Extract the [X, Y] coordinate from the center of the cell holding the provided text.  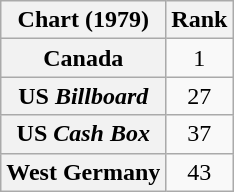
US Cash Box [84, 134]
US Billboard [84, 96]
1 [200, 58]
27 [200, 96]
Chart (1979) [84, 20]
43 [200, 172]
Canada [84, 58]
37 [200, 134]
Rank [200, 20]
West Germany [84, 172]
